Output the (X, Y) coordinate of the center of the cell containing the given text.  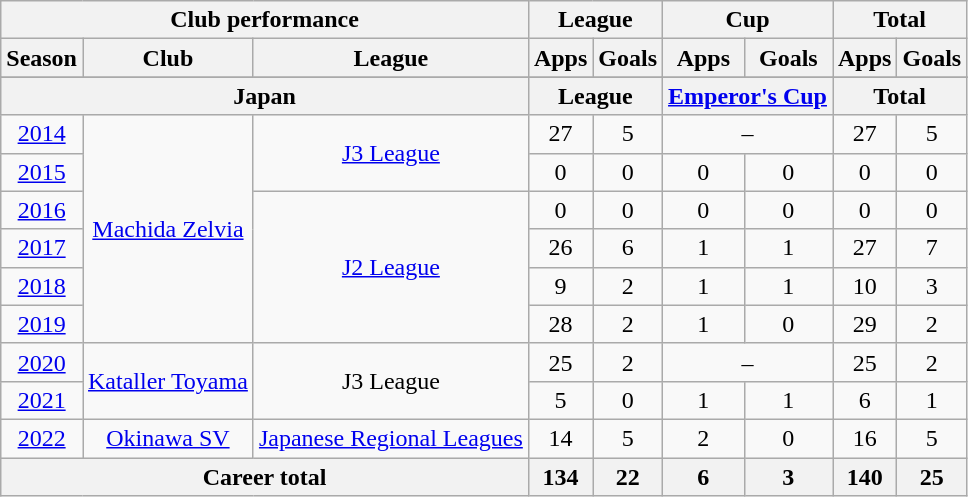
26 (560, 248)
2020 (42, 362)
Machida Zelvia (168, 229)
2017 (42, 248)
2021 (42, 400)
29 (864, 324)
10 (864, 286)
9 (560, 286)
16 (864, 438)
Kataller Toyama (168, 381)
2016 (42, 210)
14 (560, 438)
134 (560, 477)
J2 League (390, 267)
Japan (265, 96)
Season (42, 58)
Career total (265, 477)
Japanese Regional Leagues (390, 438)
140 (864, 477)
2022 (42, 438)
2014 (42, 134)
Club (168, 58)
2015 (42, 172)
7 (932, 248)
28 (560, 324)
2018 (42, 286)
Okinawa SV (168, 438)
Cup (748, 20)
22 (628, 477)
Club performance (265, 20)
Emperor's Cup (748, 96)
2019 (42, 324)
